Return the [x, y] coordinate for the center point of the cell that contains the specified text.  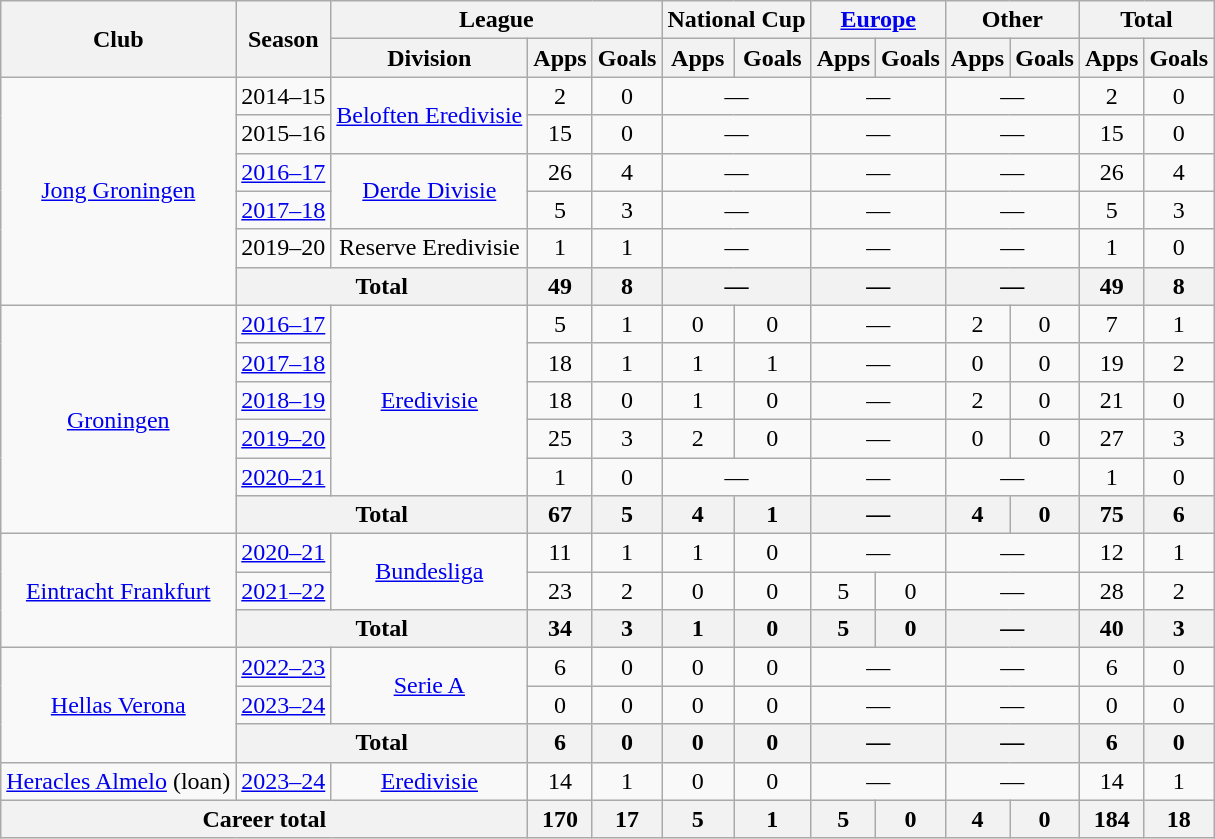
Club [118, 39]
Jong Groningen [118, 191]
2014–15 [284, 96]
34 [560, 629]
21 [1111, 400]
19 [1111, 362]
75 [1111, 515]
Career total [264, 819]
Season [284, 39]
28 [1111, 591]
7 [1111, 324]
170 [560, 819]
184 [1111, 819]
23 [560, 591]
2018–19 [284, 400]
Reserve Eredivisie [430, 248]
League [496, 20]
40 [1111, 629]
Beloften Eredivisie [430, 115]
Other [1012, 20]
Heracles Almelo (loan) [118, 781]
12 [1111, 553]
17 [627, 819]
25 [560, 438]
Bundesliga [430, 572]
2022–23 [284, 667]
27 [1111, 438]
National Cup [736, 20]
11 [560, 553]
2015–16 [284, 134]
67 [560, 515]
2021–22 [284, 591]
Derde Divisie [430, 191]
Eintracht Frankfurt [118, 591]
Hellas Verona [118, 705]
Europe [878, 20]
Serie A [430, 686]
Division [430, 58]
Groningen [118, 419]
